Capture the cell that displays the provided text and extract its [x, y] central coordinate. 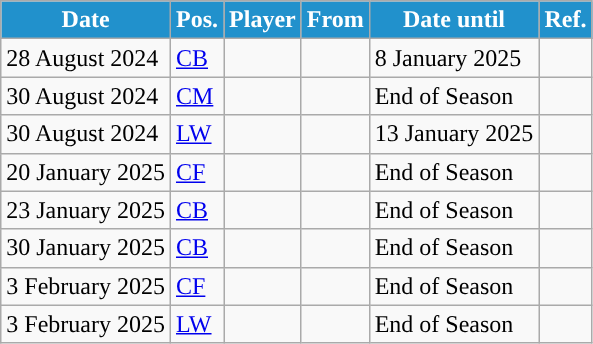
From [335, 20]
Date until [454, 20]
28 August 2024 [86, 58]
23 January 2025 [86, 210]
8 January 2025 [454, 58]
Player [263, 20]
Date [86, 20]
20 January 2025 [86, 172]
Pos. [196, 20]
30 January 2025 [86, 248]
CM [196, 96]
13 January 2025 [454, 134]
Ref. [566, 20]
